Search for the cell housing the specified text and yield its (x, y) center coordinate. 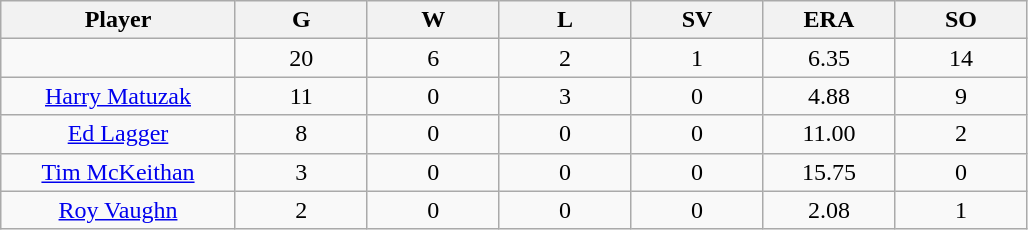
Player (118, 20)
11.00 (829, 134)
20 (301, 58)
11 (301, 96)
6 (433, 58)
Ed Lagger (118, 134)
G (301, 20)
SO (961, 20)
2.08 (829, 210)
15.75 (829, 172)
Roy Vaughn (118, 210)
ERA (829, 20)
9 (961, 96)
W (433, 20)
14 (961, 58)
Tim McKeithan (118, 172)
SV (697, 20)
4.88 (829, 96)
6.35 (829, 58)
8 (301, 134)
L (565, 20)
Harry Matuzak (118, 96)
